Return [X, Y] of the center of cell containing provided text 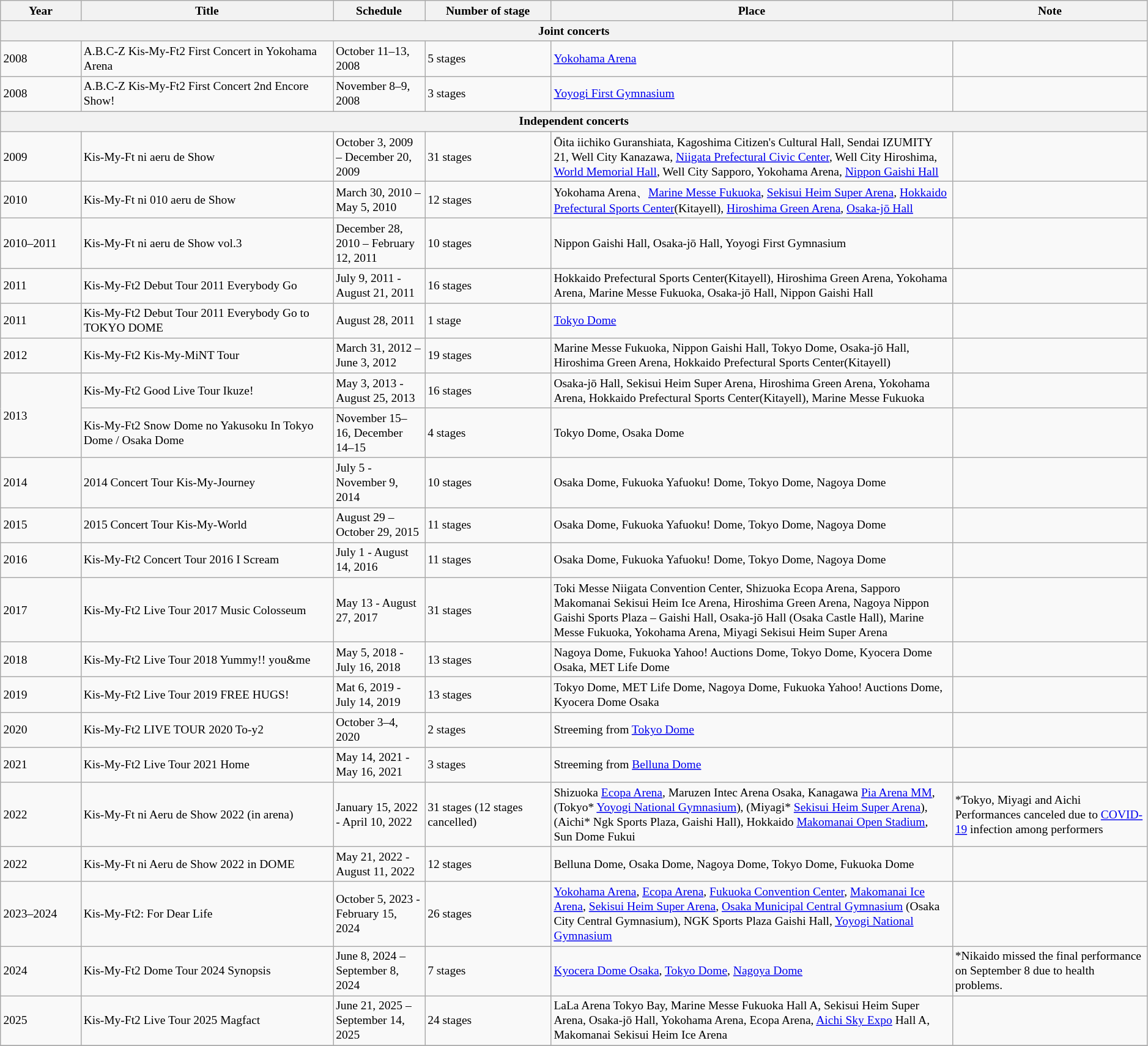
October 5, 2023 - February 15, 2024 [379, 914]
May 14, 2021 - May 16, 2021 [379, 765]
19 stages [487, 356]
Kis-My-Ft2 Good Live Tour Ikuze! [207, 390]
Hokkaido Prefectural Sports Center(Kitayell), Hiroshima Green Arena, Yokohama Arena, Marine Messe Fukuoka, Osaka-jō Hall, Nippon Gaishi Hall [752, 285]
Independent concerts [574, 121]
Mat 6, 2019 - July 14, 2019 [379, 695]
Streeming from Belluna Dome [752, 765]
January 15, 2022 - April 10, 2022 [379, 815]
November 8–9, 2008 [379, 94]
May 5, 2018 - July 16, 2018 [379, 659]
2019 [40, 695]
2 stages [487, 729]
Tokyo Dome, Osaka Dome [752, 433]
Kis-My-Ft2 Dome Tour 2024 Synopsis [207, 970]
Yoyogi First Gymnasium [752, 94]
July 5 - November 9, 2014 [379, 482]
Kis-My-Ft2 Concert Tour 2016 I Scream [207, 560]
Osaka-jō Hall, Sekisui Heim Super Arena, Hiroshima Green Arena, Yokohama Arena, Hokkaido Prefectural Sports Center(Kitayell), Marine Messe Fukuoka [752, 390]
Tokyo Dome, MET Life Dome, Nagoya Dome, Fukuoka Yahoo! Auctions Dome, Kyocera Dome Osaka [752, 695]
2021 [40, 765]
2016 [40, 560]
May 21, 2022 - August 11, 2022 [379, 864]
December 28, 2010 – February 12, 2011 [379, 243]
October 11–13, 2008 [379, 59]
May 13 - August 27, 2017 [379, 609]
Kis-My-Ft2 Live Tour 2017 Music Colosseum [207, 609]
*Nikaido missed the final performance on September 8 due to health problems. [1050, 970]
2010 [40, 199]
Yokohama Arena [752, 59]
A.B.C-Z Kis-My-Ft2 First Concert 2nd Encore Show! [207, 94]
March 30, 2010 – May 5, 2010 [379, 199]
March 31, 2012 – June 3, 2012 [379, 356]
May 3, 2013 - August 25, 2013 [379, 390]
1 stage [487, 321]
24 stages [487, 1020]
Place [752, 11]
2023–2024 [40, 914]
August 29 – October 29, 2015 [379, 525]
Nagoya Dome, Fukuoka Yahoo! Auctions Dome, Tokyo Dome, Kyocera Dome Osaka, MET Life Dome [752, 659]
Title [207, 11]
2015 Concert Tour Kis-My-World [207, 525]
Kis-My-Ft ni 010 aeru de Show [207, 199]
2012 [40, 356]
2017 [40, 609]
Kis-My-Ft2 Live Tour 2025 Magfact [207, 1020]
Number of stage [487, 11]
2014 [40, 482]
*Tokyo, Miyagi and Aichi Performances canceled due to COVID-19 infection among performers [1050, 815]
Nippon Gaishi Hall, Osaka-jō Hall, Yoyogi First Gymnasium [752, 243]
4 stages [487, 433]
Joint concerts [574, 31]
Kis-My-Ft2 Snow Dome no Yakusoku In Tokyo Dome / Osaka Dome [207, 433]
31 stages (12 stages cancelled) [487, 815]
Belluna Dome, Osaka Dome, Nagoya Dome, Tokyo Dome, Fukuoka Dome [752, 864]
Yokohama Arena、Marine Messe Fukuoka, Sekisui Heim Super Arena, Hokkaido Prefectural Sports Center(Kitayell), Hiroshima Green Arena, Osaka-jō Hall [752, 199]
Note [1050, 11]
July 1 - August 14, 2016 [379, 560]
Year [40, 11]
Schedule [379, 11]
June 21, 2025 – September 14, 2025 [379, 1020]
Kis-My-Ft ni aeru de Show vol.3 [207, 243]
August 28, 2011 [379, 321]
Kis-My-Ft2 Live Tour 2021 Home [207, 765]
Kis-My-Ft ni aeru de Show [207, 157]
2020 [40, 729]
7 stages [487, 970]
Kis-My-Ft2: For Dear Life [207, 914]
November 15–16, December 14–15 [379, 433]
Kis-My-Ft2 Debut Tour 2011 Everybody Go to TOKYO DOME [207, 321]
2009 [40, 157]
Kis-My-Ft2 Debut Tour 2011 Everybody Go [207, 285]
2015 [40, 525]
Kis-My-Ft ni Aeru de Show 2022 in DOME [207, 864]
Kis-My-Ft2 Live Tour 2018 Yummy!! you&me [207, 659]
2018 [40, 659]
June 8, 2024 – September 8, 2024 [379, 970]
October 3–4, 2020 [379, 729]
5 stages [487, 59]
Kis-My-Ft2 Kis-My-MiNT Tour [207, 356]
2014 Concert Tour Kis-My-Journey [207, 482]
26 stages [487, 914]
Streeming from Tokyo Dome [752, 729]
2024 [40, 970]
October 3, 2009 – December 20, 2009 [379, 157]
2025 [40, 1020]
Kis-My-Ft2 Live Tour 2019 FREE HUGS! [207, 695]
Marine Messe Fukuoka, Nippon Gaishi Hall, Tokyo Dome, Osaka-jō Hall, Hiroshima Green Arena, Hokkaido Prefectural Sports Center(Kitayell) [752, 356]
A.B.C-Z Kis-My-Ft2 First Concert in Yokohama Arena [207, 59]
Kis-My-Ft2 LIVE TOUR 2020 To-y2 [207, 729]
Kis-My-Ft ni Aeru de Show 2022 (in arena) [207, 815]
2010–2011 [40, 243]
July 9, 2011 - August 21, 2011 [379, 285]
Kyocera Dome Osaka, Tokyo Dome, Nagoya Dome [752, 970]
Tokyo Dome [752, 321]
2013 [40, 416]
